Determine the (X, Y) coordinate at the center of the cell enclosing the given text.  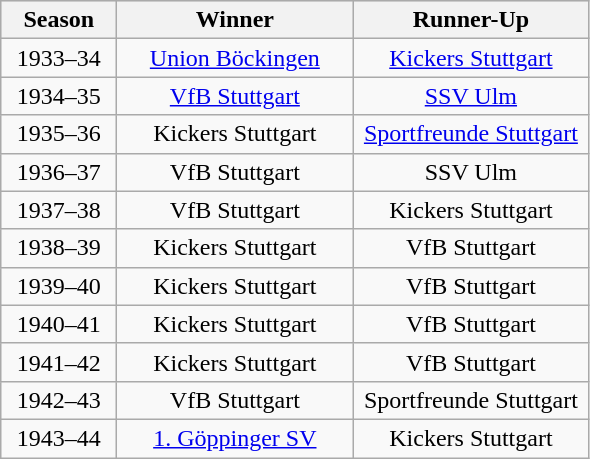
1943–44 (59, 438)
Season (59, 20)
1940–41 (59, 324)
1936–37 (59, 172)
1937–38 (59, 210)
1938–39 (59, 248)
1942–43 (59, 400)
1939–40 (59, 286)
1941–42 (59, 362)
Winner (235, 20)
1934–35 (59, 96)
1. Göppinger SV (235, 438)
1935–36 (59, 134)
Union Böckingen (235, 58)
Runner-Up (471, 20)
1933–34 (59, 58)
